Pinpoint the cell where the given text exists, returning its (x, y) midpoint coordinate. 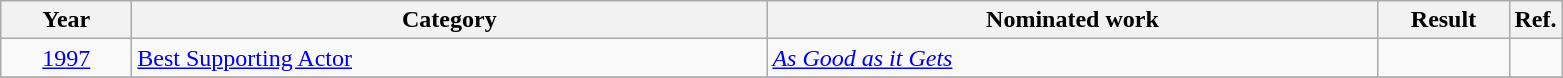
As Good as it Gets (1072, 58)
Best Supporting Actor (450, 58)
1997 (66, 58)
Ref. (1536, 20)
Nominated work (1072, 20)
Result (1444, 20)
Category (450, 20)
Year (66, 20)
